Identify which cell holds the provided text, then report its [X, Y] central coordinate. 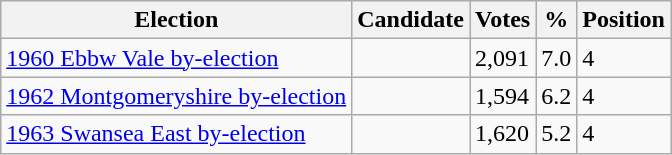
1,594 [503, 96]
5.2 [556, 134]
Election [176, 20]
1963 Swansea East by-election [176, 134]
% [556, 20]
6.2 [556, 96]
Candidate [411, 20]
Position [624, 20]
2,091 [503, 58]
Votes [503, 20]
1962 Montgomeryshire by-election [176, 96]
1,620 [503, 134]
7.0 [556, 58]
1960 Ebbw Vale by-election [176, 58]
